From the cell containing the given text, extract its center point as [X, Y] coordinate. 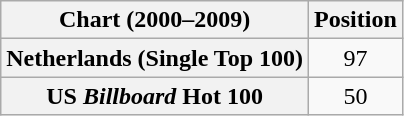
Position [356, 20]
US Billboard Hot 100 [155, 96]
Chart (2000–2009) [155, 20]
97 [356, 58]
Netherlands (Single Top 100) [155, 58]
50 [356, 96]
